Return [X, Y] of the center of cell containing provided text 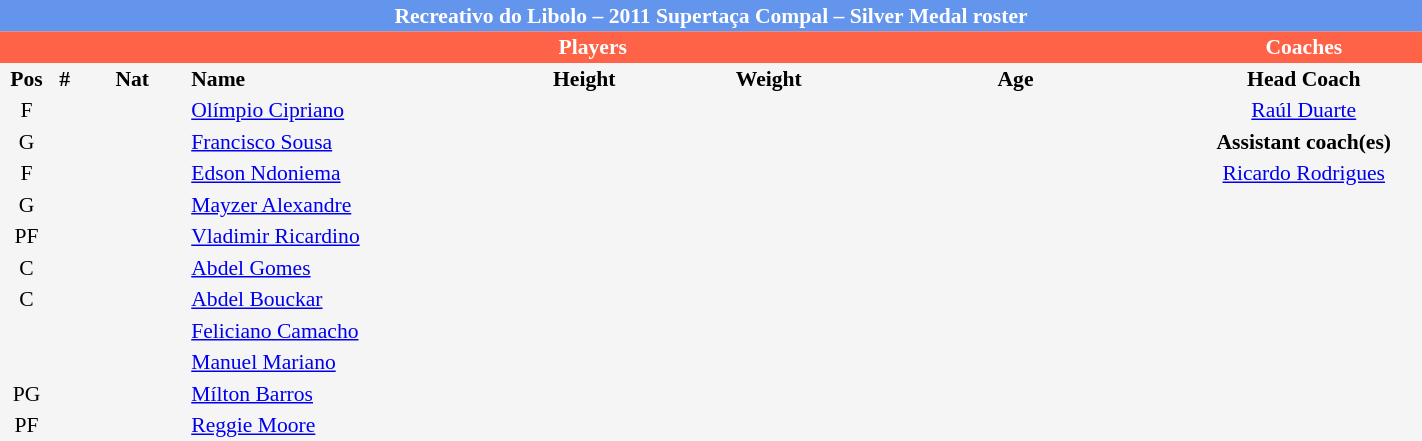
PG [26, 394]
Assistant coach(es) [1304, 142]
Age [1016, 79]
Nat [132, 79]
Head Coach [1304, 79]
Ricardo Rodrigues [1304, 174]
Pos [26, 79]
Raúl Duarte [1304, 110]
Vladimir Ricardino [332, 236]
Manuel Mariano [332, 362]
Mayzer Alexandre [332, 205]
Mílton Barros [332, 394]
Recreativo do Libolo – 2011 Supertaça Compal – Silver Medal roster [711, 16]
Abdel Bouckar [332, 300]
Players [593, 48]
PF [26, 236]
Height [584, 79]
Coaches [1304, 48]
Name [332, 79]
Feliciano Camacho [332, 331]
Edson Ndoniema [332, 174]
Francisco Sousa [332, 142]
# [64, 79]
Abdel Gomes [332, 268]
Weight [768, 79]
Olímpio Cipriano [332, 110]
